Scan for the cell matching the given text and deliver its (x, y) coordinate at center. 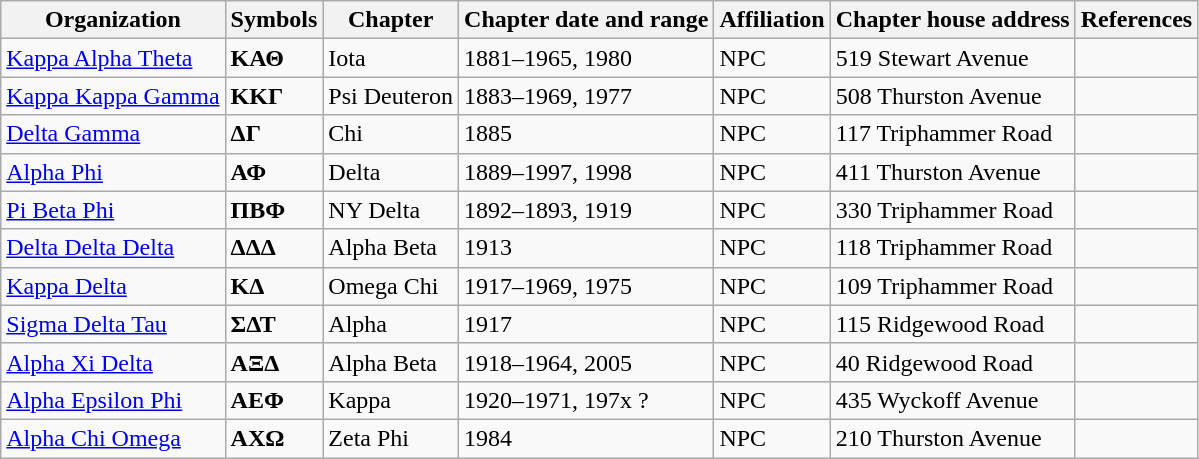
NY Delta (391, 210)
Omega Chi (391, 286)
1892–1893, 1919 (586, 210)
Kappa Kappa Gamma (113, 96)
Alpha Epsilon Phi (113, 400)
References (1136, 20)
ΑΕΦ (274, 400)
1881–1965, 1980 (586, 58)
Delta Gamma (113, 134)
Affiliation (772, 20)
1885 (586, 134)
411 Thurston Avenue (952, 172)
Alpha Chi Omega (113, 438)
117 Triphammer Road (952, 134)
115 Ridgewood Road (952, 324)
Alpha Xi Delta (113, 362)
Alpha (391, 324)
ΑΦ (274, 172)
1920–1971, 197x ? (586, 400)
ΑΧΩ (274, 438)
Kappa Delta (113, 286)
Chapter date and range (586, 20)
Delta (391, 172)
1889–1997, 1998 (586, 172)
ΚΚΓ (274, 96)
ΑΞΔ (274, 362)
Chi (391, 134)
ΠΒΦ (274, 210)
330 Triphammer Road (952, 210)
ΣΔΤ (274, 324)
Symbols (274, 20)
1984 (586, 438)
ΔΓ (274, 134)
Kappa (391, 400)
210 Thurston Avenue (952, 438)
Delta Delta Delta (113, 248)
1883–1969, 1977 (586, 96)
1917–1969, 1975 (586, 286)
Pi Beta Phi (113, 210)
519 Stewart Avenue (952, 58)
Zeta Phi (391, 438)
435 Wyckoff Avenue (952, 400)
ΚΑΘ (274, 58)
Sigma Delta Tau (113, 324)
Chapter house address (952, 20)
Alpha Phi (113, 172)
Psi Deuteron (391, 96)
Organization (113, 20)
ΔΔΔ (274, 248)
Iota (391, 58)
508 Thurston Avenue (952, 96)
Kappa Alpha Theta (113, 58)
40 Ridgewood Road (952, 362)
118 Triphammer Road (952, 248)
Chapter (391, 20)
1917 (586, 324)
1918–1964, 2005 (586, 362)
ΚΔ (274, 286)
1913 (586, 248)
109 Triphammer Road (952, 286)
